Return the (X, Y) coordinate for the center point of the cell that contains the specified text.  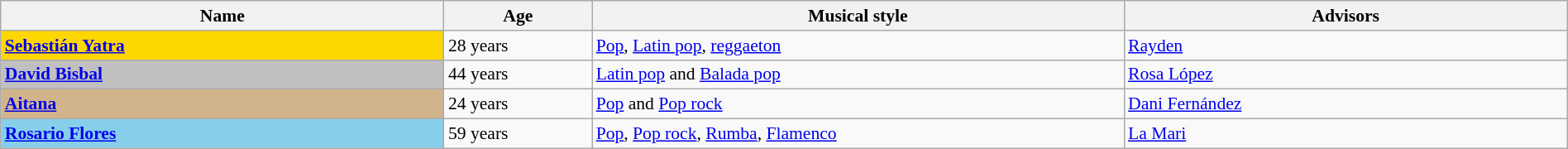
Rosario Flores (222, 134)
David Bisbal (222, 74)
Pop, Pop rock, Rumba, Flamenco (858, 134)
44 years (518, 74)
Dani Fernández (1346, 104)
Rosa López (1346, 74)
Age (518, 16)
24 years (518, 104)
Aitana (222, 104)
Rayden (1346, 46)
Advisors (1346, 16)
59 years (518, 134)
La Mari (1346, 134)
Sebastián Yatra (222, 46)
28 years (518, 46)
Musical style (858, 16)
Pop and Pop rock (858, 104)
Pop, Latin pop, reggaeton (858, 46)
Latin pop and Balada pop (858, 74)
Name (222, 16)
